Pinpoint the cell where the given text exists, returning its [X, Y] midpoint coordinate. 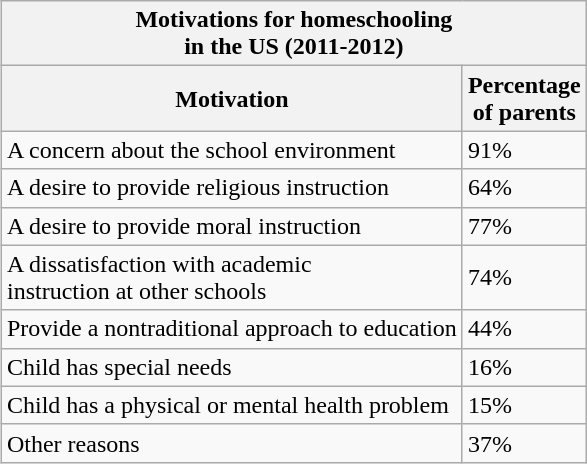
91% [524, 150]
Motivation [232, 98]
15% [524, 405]
44% [524, 329]
A dissatisfaction with academic instruction at other schools [232, 278]
A concern about the school environment [232, 150]
A desire to provide moral instruction [232, 226]
77% [524, 226]
Child has special needs [232, 367]
Percentage of parents [524, 98]
37% [524, 443]
Motivations for homeschooling in the US (2011-2012) [294, 34]
64% [524, 188]
16% [524, 367]
74% [524, 278]
A desire to provide religious instruction [232, 188]
Provide a nontraditional approach to education [232, 329]
Other reasons [232, 443]
Child has a physical or mental health problem [232, 405]
